Pinpoint the cell where the given text exists, returning its [x, y] midpoint coordinate. 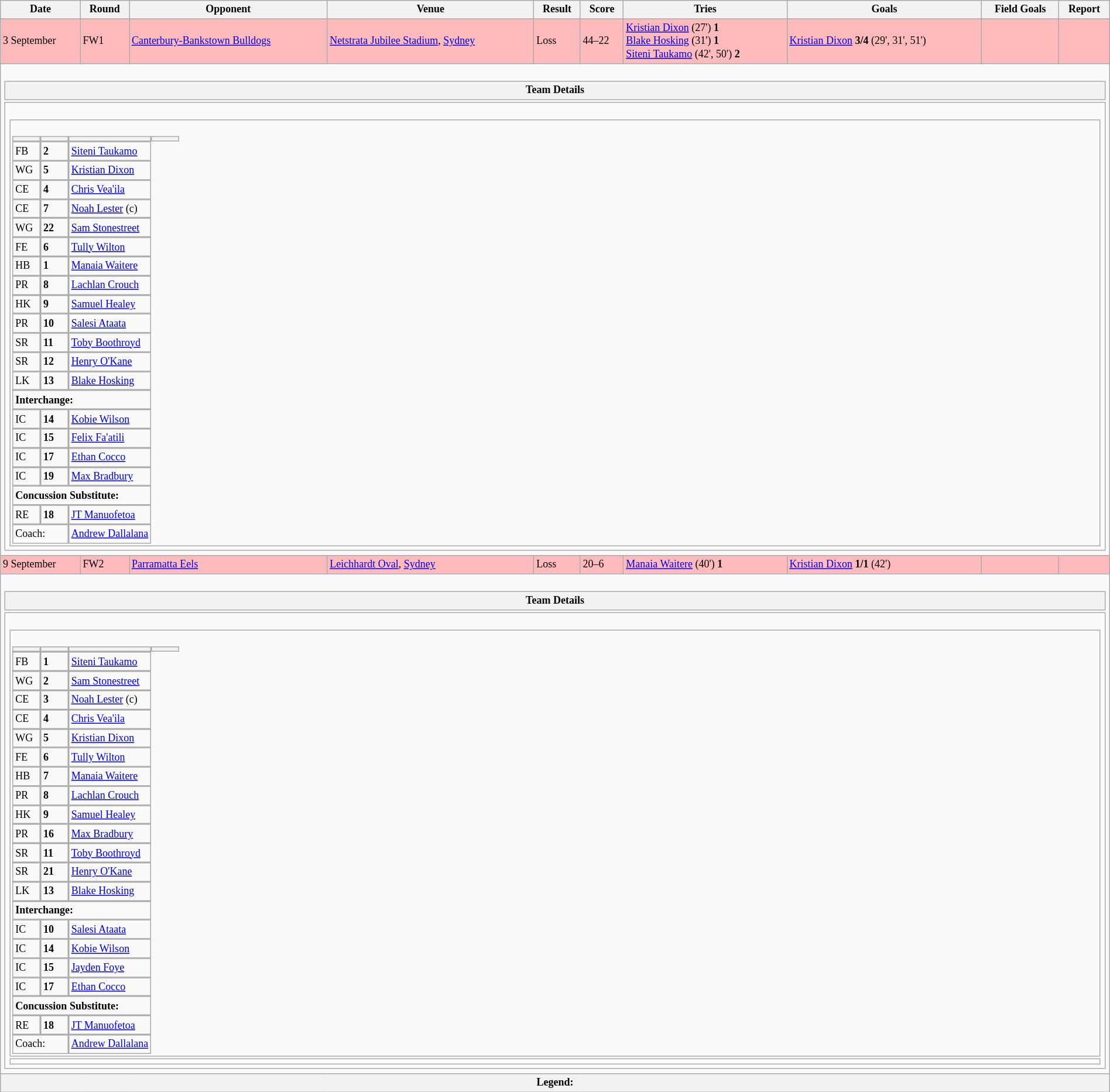
FW1 [104, 41]
44–22 [602, 41]
Kristian Dixon 1/1 (42') [884, 564]
Round [104, 9]
Netstrata Jubilee Stadium, Sydney [431, 41]
Tries [705, 9]
12 [54, 362]
Field Goals [1020, 9]
20–6 [602, 564]
Canterbury-Bankstown Bulldogs [228, 41]
Kristian Dixon 3/4 (29', 31', 51') [884, 41]
3 [54, 700]
Legend: [555, 1082]
16 [54, 834]
9 September [40, 564]
3 September [40, 41]
Opponent [228, 9]
22 [54, 228]
Manaia Waitere (40') 1 [705, 564]
Goals [884, 9]
FW2 [104, 564]
Leichhardt Oval, Sydney [431, 564]
19 [54, 477]
Result [557, 9]
Kristian Dixon (27') 1Blake Hosking (31') 1Siteni Taukamo (42', 50') 2 [705, 41]
Felix Fa'atili [110, 438]
Report [1084, 9]
Score [602, 9]
21 [54, 872]
Date [40, 9]
Jayden Foye [110, 967]
Venue [431, 9]
Parramatta Eels [228, 564]
